Pinpoint the cell where the given text exists, returning its (x, y) midpoint coordinate. 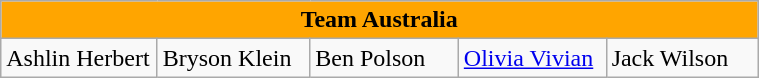
Ben Polson (384, 58)
Jack Wilson (682, 58)
Ashlin Herbert (79, 58)
Team Australia (380, 20)
Bryson Klein (234, 58)
Olivia Vivian (532, 58)
